Detect which cell encompasses the target text, then output its [x, y] center coordinate. 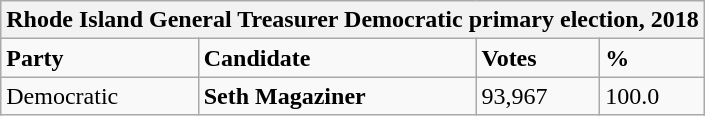
100.0 [652, 96]
Seth Magaziner [337, 96]
Democratic [100, 96]
Rhode Island General Treasurer Democratic primary election, 2018 [352, 20]
Party [100, 58]
Votes [538, 58]
% [652, 58]
Candidate [337, 58]
93,967 [538, 96]
